Identify which cell holds the provided text, then report its (X, Y) central coordinate. 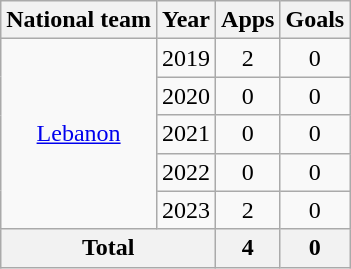
Lebanon (79, 134)
2023 (186, 210)
2020 (186, 96)
2021 (186, 134)
2019 (186, 58)
Goals (315, 20)
National team (79, 20)
Total (108, 248)
Year (186, 20)
2022 (186, 172)
4 (248, 248)
Apps (248, 20)
